Return the [X, Y] coordinate for the center point of the cell that contains the specified text.  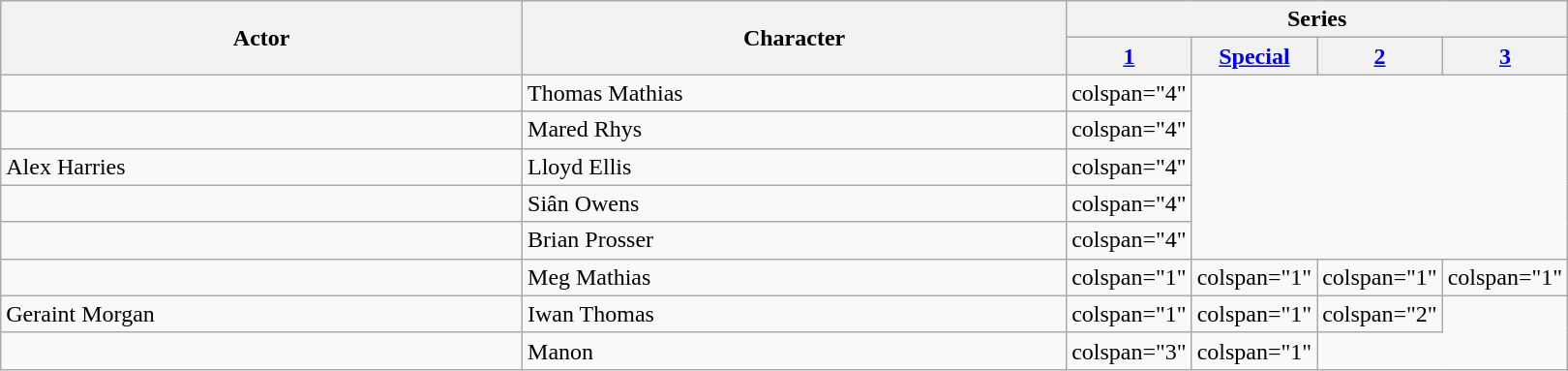
2 [1380, 56]
Brian Prosser [795, 240]
colspan="3" [1130, 351]
3 [1505, 56]
Series [1317, 19]
Geraint Morgan [261, 314]
colspan="2" [1380, 314]
Meg Mathias [795, 277]
Special [1254, 56]
Alex Harries [261, 167]
Siân Owens [795, 203]
1 [1130, 56]
Thomas Mathias [795, 93]
Lloyd Ellis [795, 167]
Character [795, 38]
Iwan Thomas [795, 314]
Mared Rhys [795, 130]
Actor [261, 38]
Manon [795, 351]
